Search for the cell housing the specified text and yield its (X, Y) center coordinate. 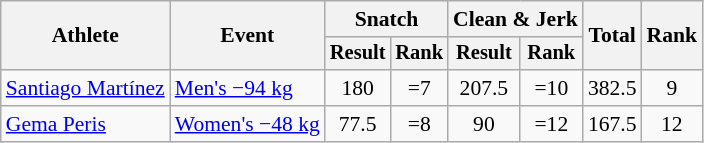
77.5 (358, 124)
Total (612, 36)
Men's −94 kg (248, 88)
=10 (552, 88)
=7 (419, 88)
Gema Peris (86, 124)
207.5 (484, 88)
167.5 (612, 124)
9 (672, 88)
90 (484, 124)
Women's −48 kg (248, 124)
=8 (419, 124)
Clean & Jerk (516, 19)
Event (248, 36)
=12 (552, 124)
Snatch (386, 19)
12 (672, 124)
Santiago Martínez (86, 88)
Athlete (86, 36)
382.5 (612, 88)
180 (358, 88)
